Find where the given text appears and provide that cell's center as [x, y] coordinate. 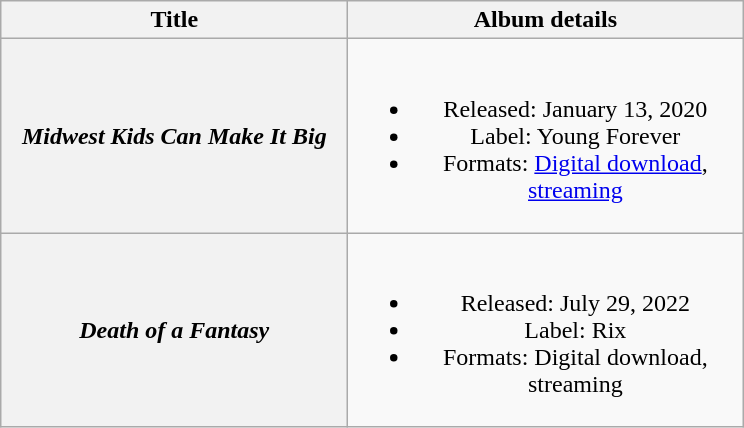
Album details [546, 20]
Midwest Kids Can Make It Big [174, 136]
Released: January 13, 2020Label: Young ForeverFormats: Digital download, streaming [546, 136]
Released: July 29, 2022Label: RixFormats: Digital download, streaming [546, 330]
Death of a Fantasy [174, 330]
Title [174, 20]
